Pinpoint the cell where the given text exists, returning its [X, Y] midpoint coordinate. 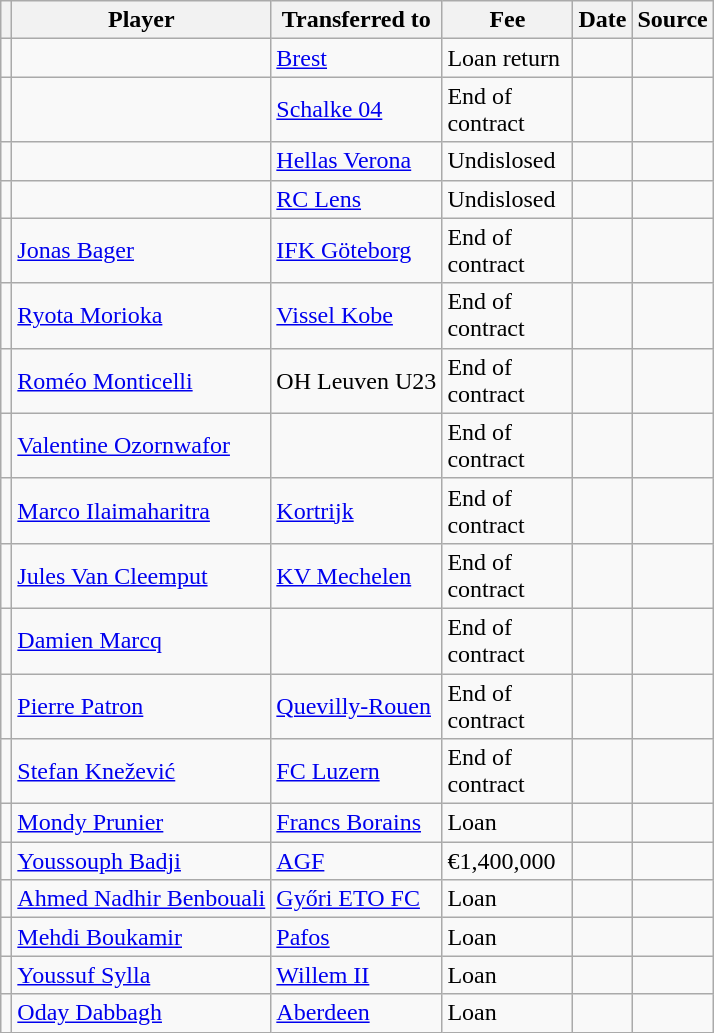
Valentine Ozornwafor [142, 446]
Mondy Prunier [142, 823]
Vissel Kobe [356, 316]
Player [142, 20]
Ahmed Nadhir Benbouali [142, 899]
Source [672, 20]
Damien Marcq [142, 640]
Győri ETO FC [356, 899]
Jules Van Cleemput [142, 576]
Loan return [508, 58]
Youssuf Sylla [142, 975]
Hellas Verona [356, 161]
Marco Ilaimaharitra [142, 510]
Brest [356, 58]
OH Leuven U23 [356, 380]
IFK Göteborg [356, 250]
€1,400,000 [508, 861]
Jonas Bager [142, 250]
RC Lens [356, 199]
Youssouph Badji [142, 861]
Kortrijk [356, 510]
Willem II [356, 975]
Date [602, 20]
Schalke 04 [356, 110]
Mehdi Boukamir [142, 937]
Francs Borains [356, 823]
Oday Dabbagh [142, 1013]
Pafos [356, 937]
Pierre Patron [142, 706]
Transferred to [356, 20]
KV Mechelen [356, 576]
Fee [508, 20]
Aberdeen [356, 1013]
Roméo Monticelli [142, 380]
Ryota Morioka [142, 316]
Stefan Knežević [142, 772]
AGF [356, 861]
Quevilly-Rouen [356, 706]
FC Luzern [356, 772]
